Identify which cell holds the provided text, then report its [X, Y] central coordinate. 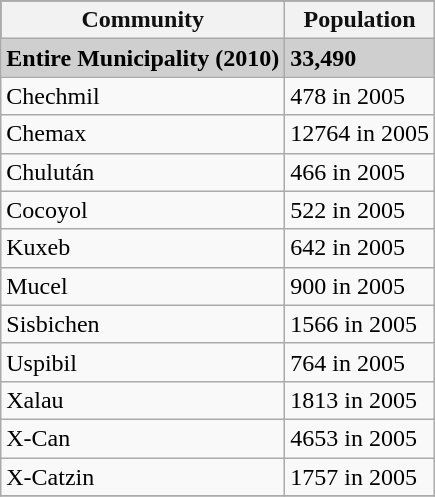
12764 in 2005 [360, 134]
33,490 [360, 58]
Chechmil [143, 96]
X-Can [143, 438]
Community [143, 20]
466 in 2005 [360, 172]
522 in 2005 [360, 210]
Sisbichen [143, 324]
Mucel [143, 286]
Kuxeb [143, 248]
1757 in 2005 [360, 477]
Xalau [143, 400]
Chemax [143, 134]
X-Catzin [143, 477]
764 in 2005 [360, 362]
Uspibil [143, 362]
4653 in 2005 [360, 438]
642 in 2005 [360, 248]
478 in 2005 [360, 96]
Cocoyol [143, 210]
Chulután [143, 172]
1813 in 2005 [360, 400]
Entire Municipality (2010) [143, 58]
1566 in 2005 [360, 324]
900 in 2005 [360, 286]
Population [360, 20]
